Detect which cell encompasses the target text, then output its (X, Y) center coordinate. 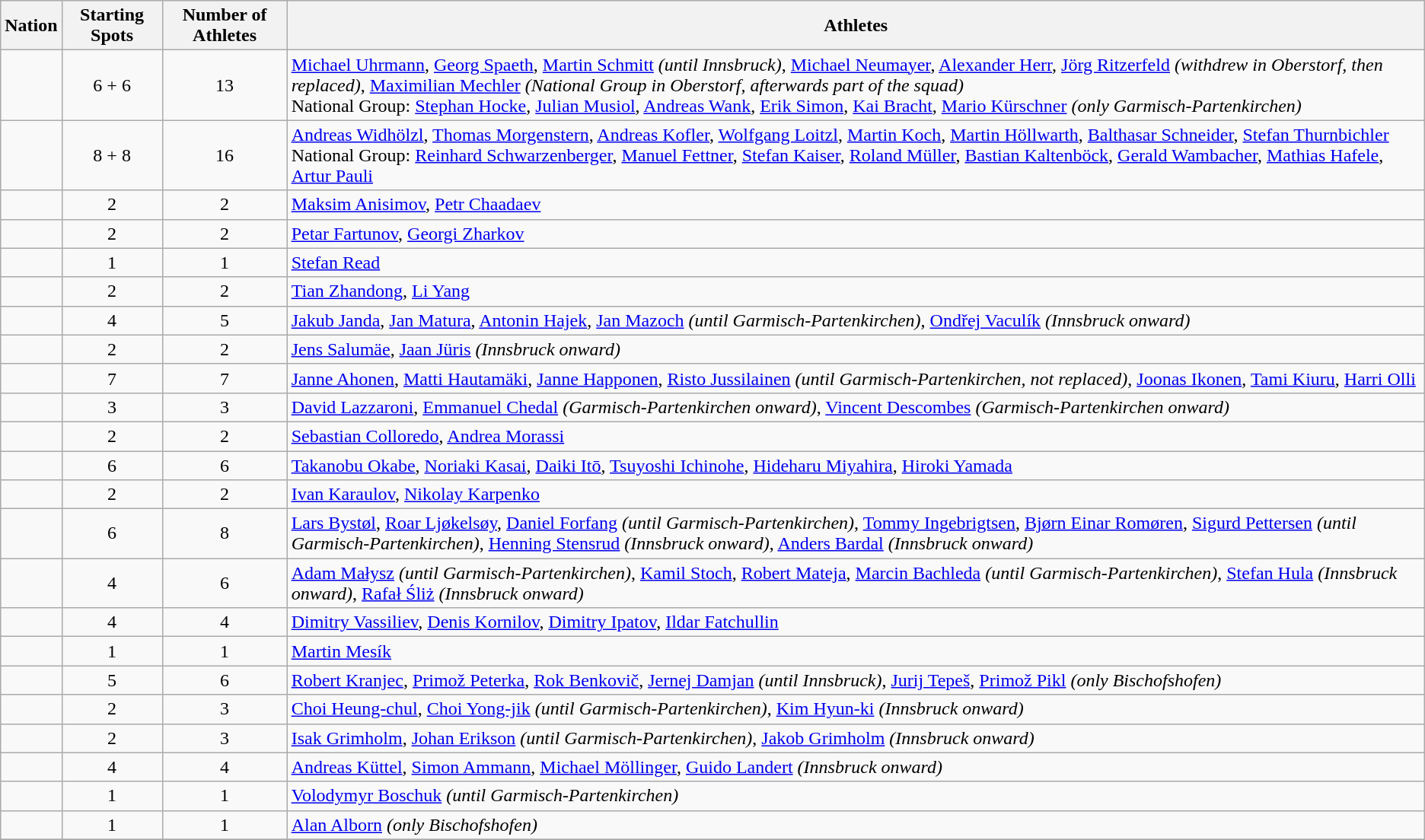
16 (225, 155)
Volodymyr Boschuk (until Garmisch-Partenkirchen) (856, 796)
Nation (31, 26)
David Lazzaroni, Emmanuel Chedal (Garmisch-Partenkirchen onward), Vincent Descombes (Garmisch-Partenkirchen onward) (856, 407)
Tian Zhandong, Li Yang (856, 291)
Isak Grimholm, Johan Erikson (until Garmisch-Partenkirchen), Jakob Grimholm (Innsbruck onward) (856, 738)
8 + 8 (112, 155)
Martin Mesík (856, 651)
Ivan Karaulov, Nikolay Karpenko (856, 495)
Dimitry Vassiliev, Denis Kornilov, Dimitry Ipatov, Ildar Fatchullin (856, 622)
Andreas Küttel, Simon Ammann, Michael Möllinger, Guido Landert (Innsbruck onward) (856, 767)
Jens Salumäe, Jaan Jüris (Innsbruck onward) (856, 349)
Stefan Read (856, 262)
Choi Heung-chul, Choi Yong-jik (until Garmisch-Partenkirchen), Kim Hyun-ki (Innsbruck onward) (856, 709)
13 (225, 85)
Sebastian Colloredo, Andrea Morassi (856, 436)
Athletes (856, 26)
Janne Ahonen, Matti Hautamäki, Janne Happonen, Risto Jussilainen (until Garmisch-Partenkirchen, not replaced), Joonas Ikonen, Tami Kiuru, Harri Olli (856, 378)
6 + 6 (112, 85)
8 (225, 534)
Starting Spots (112, 26)
Alan Alborn (only Bischofshofen) (856, 825)
Petar Fartunov, Georgi Zharkov (856, 234)
Robert Kranjec, Primož Peterka, Rok Benkovič, Jernej Damjan (until Innsbruck), Jurij Tepeš, Primož Pikl (only Bischofshofen) (856, 680)
Takanobu Okabe, Noriaki Kasai, Daiki Itō, Tsuyoshi Ichinohe, Hideharu Miyahira, Hiroki Yamada (856, 465)
Number of Athletes (225, 26)
Jakub Janda, Jan Matura, Antonin Hajek, Jan Mazoch (until Garmisch-Partenkirchen), Ondřej Vaculík (Innsbruck onward) (856, 320)
Maksim Anisimov, Petr Chaadaev (856, 205)
